Capture the cell that displays the provided text and extract its [x, y] central coordinate. 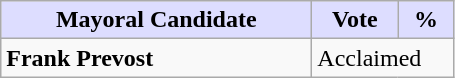
Vote [355, 20]
Frank Prevost [156, 58]
Acclaimed [383, 58]
Mayoral Candidate [156, 20]
% [426, 20]
